Scan for the cell matching the given text and deliver its (X, Y) coordinate at center. 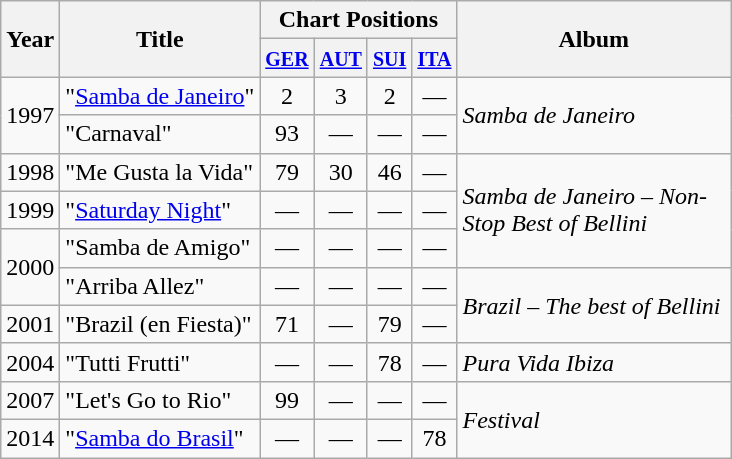
Title (160, 39)
1997 (30, 115)
AUT (340, 58)
71 (287, 324)
SUI (389, 58)
2001 (30, 324)
ITA (434, 58)
93 (287, 134)
3 (340, 96)
"Samba de Amigo" (160, 248)
"Samba de Janeiro" (160, 96)
Pura Vida Ibiza (594, 362)
"Let's Go to Rio" (160, 400)
"Me Gusta la Vida" (160, 172)
"Samba do Brasil" (160, 438)
Samba de Janeiro (594, 115)
"Arriba Allez" (160, 286)
Album (594, 39)
2014 (30, 438)
99 (287, 400)
1999 (30, 210)
1998 (30, 172)
Year (30, 39)
"Tutti Frutti" (160, 362)
"Carnaval" (160, 134)
"Brazil (en Fiesta)" (160, 324)
2004 (30, 362)
"Saturday Night" (160, 210)
30 (340, 172)
Samba de Janeiro – Non-Stop Best of Bellini (594, 210)
Festival (594, 419)
46 (389, 172)
Brazil – The best of Bellini (594, 305)
GER (287, 58)
2007 (30, 400)
Chart Positions (358, 20)
2000 (30, 267)
